Scan for the cell matching the given text and deliver its [X, Y] coordinate at center. 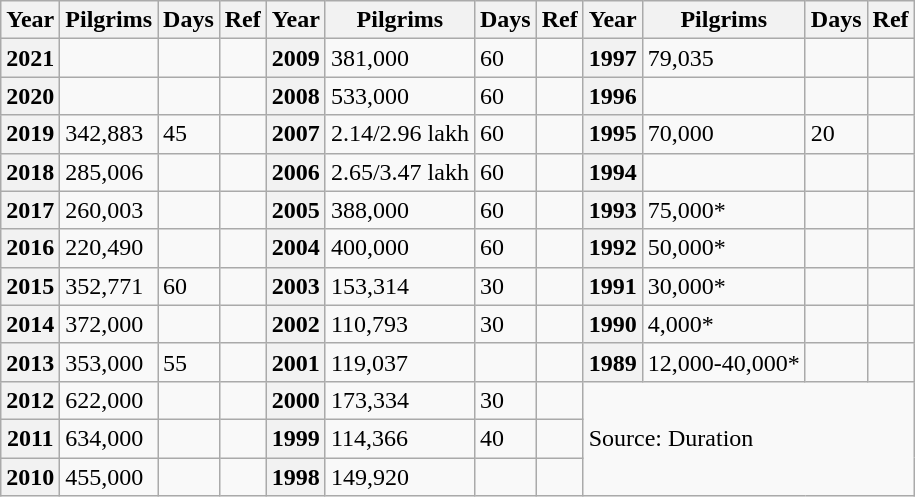
455,000 [109, 477]
2002 [296, 324]
173,334 [400, 400]
634,000 [109, 438]
2.65/3.47 lakh [400, 172]
1994 [612, 172]
79,035 [724, 58]
1992 [612, 248]
2003 [296, 286]
2010 [30, 477]
1990 [612, 324]
2009 [296, 58]
2019 [30, 134]
2021 [30, 58]
2016 [30, 248]
381,000 [400, 58]
153,314 [400, 286]
50,000* [724, 248]
1997 [612, 58]
372,000 [109, 324]
2011 [30, 438]
2.14/2.96 lakh [400, 134]
2008 [296, 96]
2001 [296, 362]
2012 [30, 400]
30,000* [724, 286]
149,920 [400, 477]
110,793 [400, 324]
2014 [30, 324]
1993 [612, 210]
2004 [296, 248]
260,003 [109, 210]
55 [189, 362]
2007 [296, 134]
4,000* [724, 324]
2017 [30, 210]
353,000 [109, 362]
622,000 [109, 400]
2018 [30, 172]
2013 [30, 362]
12,000-40,000* [724, 362]
352,771 [109, 286]
2006 [296, 172]
400,000 [400, 248]
388,000 [400, 210]
45 [189, 134]
20 [836, 134]
75,000* [724, 210]
Source: Duration [748, 438]
119,037 [400, 362]
1996 [612, 96]
220,490 [109, 248]
1991 [612, 286]
533,000 [400, 96]
342,883 [109, 134]
2000 [296, 400]
1999 [296, 438]
2005 [296, 210]
1989 [612, 362]
114,366 [400, 438]
1998 [296, 477]
2020 [30, 96]
70,000 [724, 134]
2015 [30, 286]
285,006 [109, 172]
1995 [612, 134]
40 [505, 438]
